Pinpoint the cell where the given text exists, returning its [X, Y] midpoint coordinate. 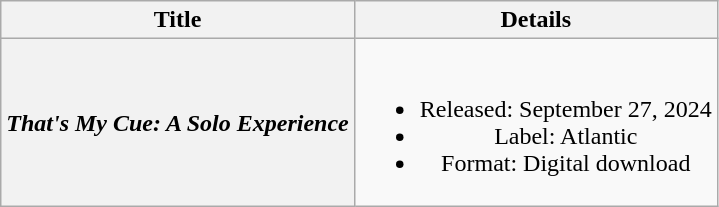
Title [178, 20]
Details [536, 20]
Released: September 27, 2024Label: AtlanticFormat: Digital download [536, 122]
That's My Cue: A Solo Experience [178, 122]
